Search for the cell housing the specified text and yield its [x, y] center coordinate. 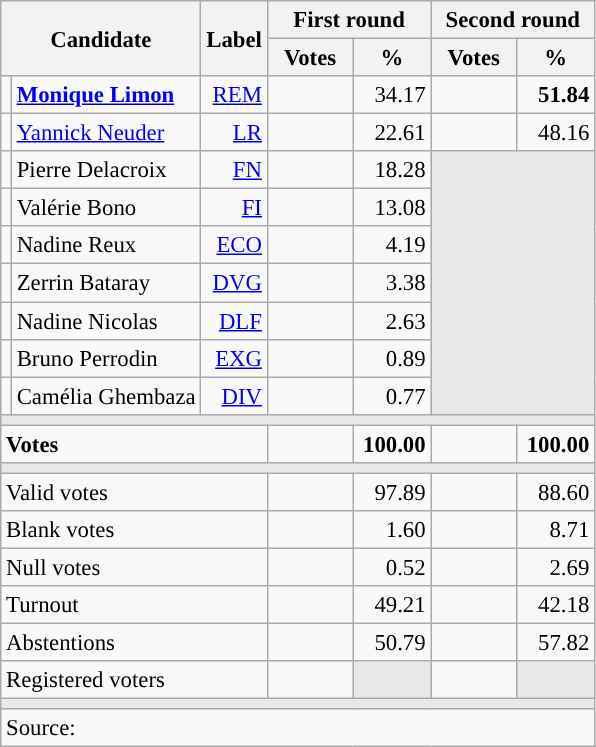
Zerrin Bataray [106, 283]
Second round [513, 20]
FN [234, 170]
Monique Limon [106, 95]
97.89 [392, 492]
Abstentions [134, 643]
ECO [234, 245]
EXG [234, 358]
13.08 [392, 208]
Valid votes [134, 492]
49.21 [392, 605]
0.89 [392, 358]
48.16 [556, 133]
1.60 [392, 530]
Valérie Bono [106, 208]
42.18 [556, 605]
DIV [234, 396]
DLF [234, 321]
3.38 [392, 283]
51.84 [556, 95]
DVG [234, 283]
Candidate [101, 38]
Bruno Perrodin [106, 358]
8.71 [556, 530]
22.61 [392, 133]
0.77 [392, 396]
Source: [298, 728]
Pierre Delacroix [106, 170]
Blank votes [134, 530]
2.63 [392, 321]
2.69 [556, 567]
Yannick Neuder [106, 133]
Label [234, 38]
Camélia Ghembaza [106, 396]
88.60 [556, 492]
Turnout [134, 605]
50.79 [392, 643]
Null votes [134, 567]
Nadine Reux [106, 245]
Registered voters [134, 680]
18.28 [392, 170]
34.17 [392, 95]
Nadine Nicolas [106, 321]
0.52 [392, 567]
FI [234, 208]
LR [234, 133]
57.82 [556, 643]
4.19 [392, 245]
First round [349, 20]
REM [234, 95]
